Detect which cell encompasses the target text, then output its (X, Y) center coordinate. 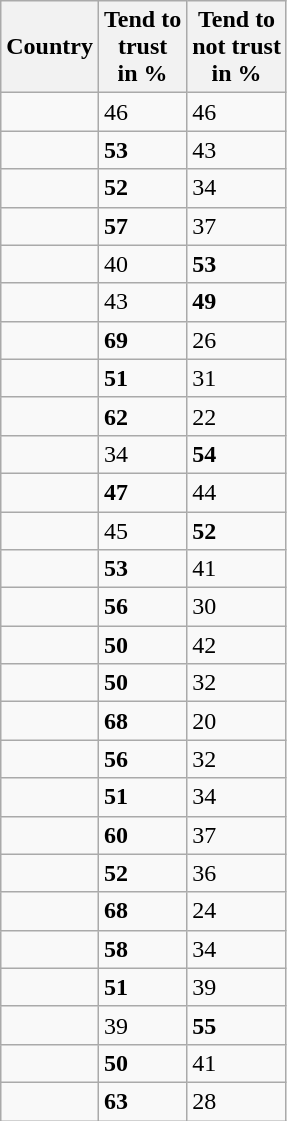
57 (142, 226)
44 (237, 492)
45 (142, 531)
60 (142, 835)
26 (237, 340)
40 (142, 264)
54 (237, 454)
69 (142, 340)
63 (142, 1101)
31 (237, 378)
20 (237, 721)
42 (237, 645)
30 (237, 607)
49 (237, 302)
Tend totrustin % (142, 47)
Country (50, 47)
62 (142, 416)
58 (142, 949)
22 (237, 416)
36 (237, 873)
Tend tonot trustin % (237, 47)
55 (237, 1025)
47 (142, 492)
24 (237, 911)
28 (237, 1101)
